Pinpoint the cell where the given text exists, returning its (x, y) midpoint coordinate. 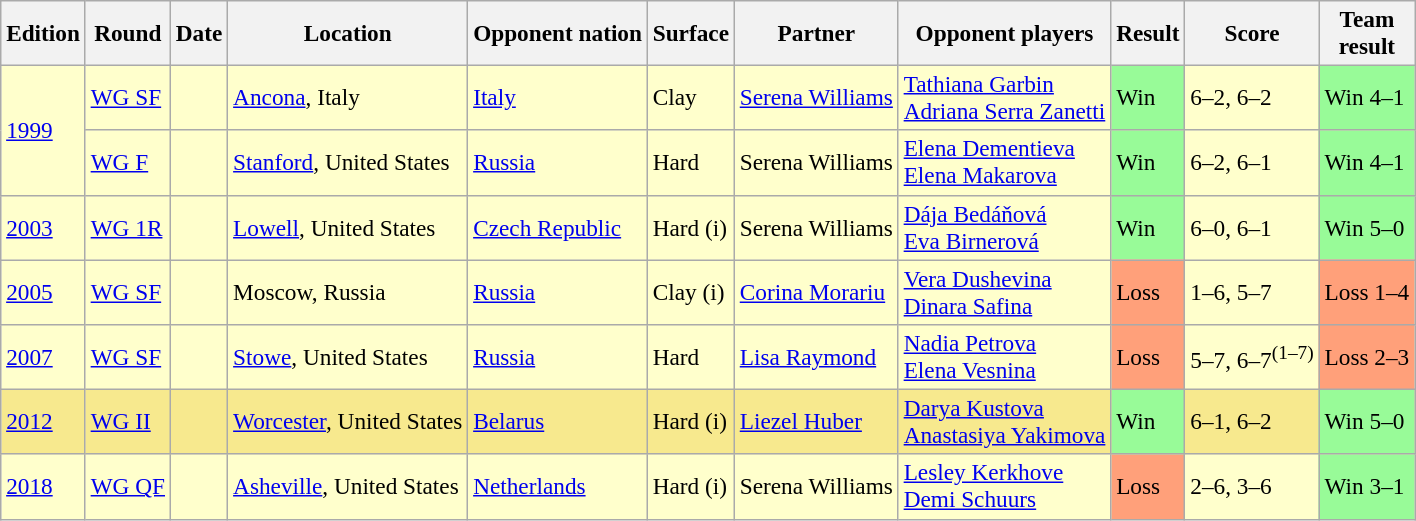
Moscow, Russia (348, 292)
Nadia PetrovaElena Vesnina (1004, 356)
Date (198, 32)
1–6, 5–7 (1252, 292)
Dája BedáňováEva Birnerová (1004, 228)
Ancona, Italy (348, 98)
Italy (558, 98)
Vera DushevinaDinara Safina (1004, 292)
WG QF (128, 486)
2–6, 3–6 (1252, 486)
Clay (i) (690, 292)
Belarus (558, 422)
2018 (44, 486)
1999 (44, 130)
Stowe, United States (348, 356)
6–1, 6–2 (1252, 422)
Tathiana GarbinAdriana Serra Zanetti (1004, 98)
Location (348, 32)
Worcester, United States (348, 422)
WG 1R (128, 228)
Lisa Raymond (816, 356)
Corina Morariu (816, 292)
2007 (44, 356)
Darya KustovaAnastasiya Yakimova (1004, 422)
Win 3–1 (1366, 486)
Asheville, United States (348, 486)
Opponent nation (558, 32)
Liezel Huber (816, 422)
Round (128, 32)
Teamresult (1366, 32)
5–7, 6–7(1–7) (1252, 356)
2003 (44, 228)
Czech Republic (558, 228)
Result (1148, 32)
Loss 2–3 (1366, 356)
Netherlands (558, 486)
Surface (690, 32)
6–2, 6–1 (1252, 162)
WG F (128, 162)
Clay (690, 98)
Stanford, United States (348, 162)
2012 (44, 422)
WG II (128, 422)
2005 (44, 292)
6–0, 6–1 (1252, 228)
Loss 1–4 (1366, 292)
Edition (44, 32)
Opponent players (1004, 32)
Elena DementievaElena Makarova (1004, 162)
Partner (816, 32)
Lowell, United States (348, 228)
Lesley KerkhoveDemi Schuurs (1004, 486)
Score (1252, 32)
6–2, 6–2 (1252, 98)
